Provide the (X, Y) coordinate of the cell's center where the given text is located.  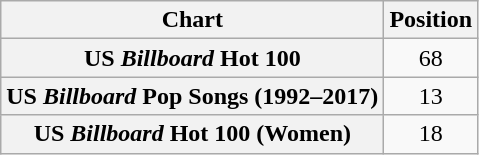
68 (431, 58)
Chart (192, 20)
13 (431, 96)
Position (431, 20)
18 (431, 134)
US Billboard Hot 100 (Women) (192, 134)
US Billboard Hot 100 (192, 58)
US Billboard Pop Songs (1992–2017) (192, 96)
